Determine the (x, y) coordinate at the center of the cell enclosing the given text.  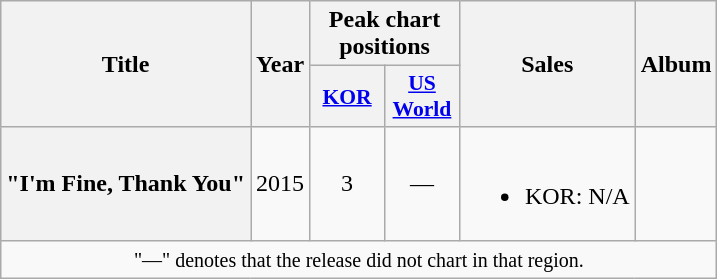
KOR (348, 96)
Title (126, 64)
"—" denotes that the release did not chart in that region. (359, 259)
"I'm Fine, Thank You" (126, 184)
USWorld (422, 96)
Peak chart positions (385, 34)
Sales (547, 64)
— (422, 184)
KOR: N/A (547, 184)
Album (676, 64)
2015 (280, 184)
Year (280, 64)
3 (348, 184)
